For the text-containing cell, return its midpoint in (x, y) coordinate format. 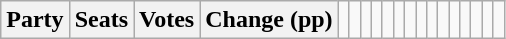
Change (pp) (269, 20)
Votes (167, 20)
Party (35, 20)
Seats (101, 20)
